From the cell containing the given text, extract its center point as (X, Y) coordinate. 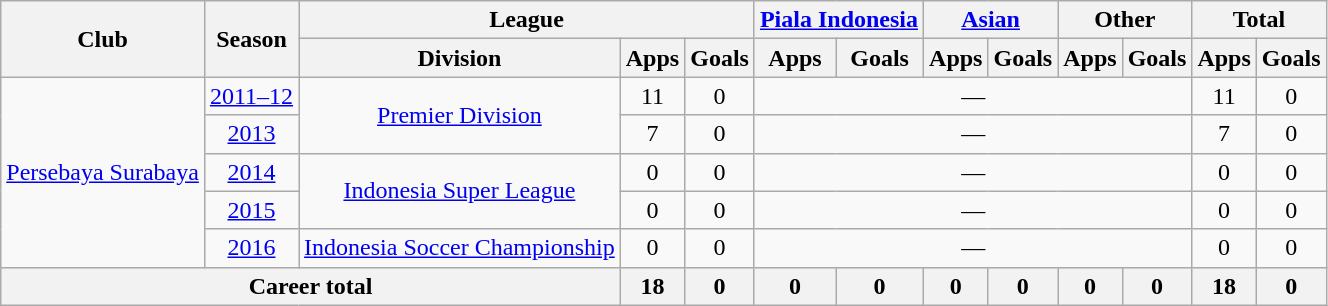
Division (460, 58)
Indonesia Super League (460, 191)
2013 (251, 134)
2015 (251, 210)
Indonesia Soccer Championship (460, 248)
2011–12 (251, 96)
Career total (311, 286)
2014 (251, 172)
Club (103, 39)
Other (1125, 20)
Asian (991, 20)
League (527, 20)
Piala Indonesia (838, 20)
Season (251, 39)
Total (1259, 20)
Persebaya Surabaya (103, 172)
2016 (251, 248)
Premier Division (460, 115)
